Determine the (X, Y) coordinate at the center of the cell enclosing the given text.  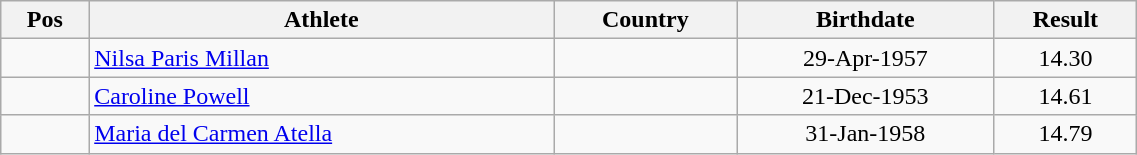
Pos (45, 20)
21-Dec-1953 (866, 96)
14.61 (1066, 96)
Athlete (322, 20)
14.79 (1066, 134)
Maria del Carmen Atella (322, 134)
Country (646, 20)
29-Apr-1957 (866, 58)
Birthdate (866, 20)
Caroline Powell (322, 96)
31-Jan-1958 (866, 134)
14.30 (1066, 58)
Result (1066, 20)
Nilsa Paris Millan (322, 58)
